Detect which cell encompasses the target text, then output its (x, y) center coordinate. 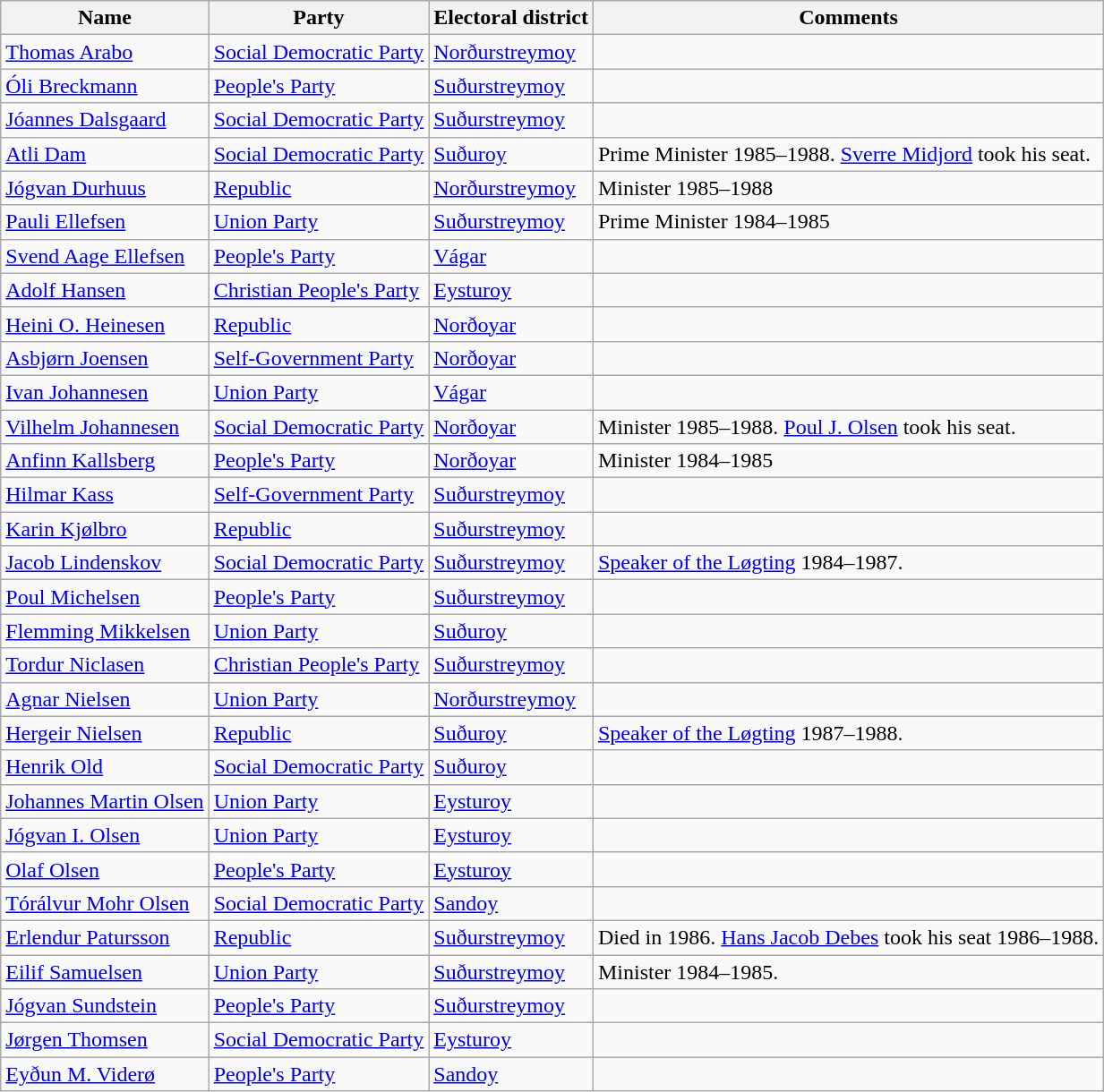
Jógvan Sundstein (105, 1006)
Tórálvur Mohr Olsen (105, 903)
Poul Michelsen (105, 597)
Tordur Niclasen (105, 665)
Asbjørn Joensen (105, 358)
Karin Kjølbro (105, 529)
Jógvan Durhuus (105, 188)
Anfinn Kallsberg (105, 461)
Minister 1985–1988. Poul J. Olsen took his seat. (848, 427)
Speaker of the Løgting 1984–1987. (848, 563)
Atli Dam (105, 154)
Heini O. Heinesen (105, 324)
Pauli Ellefsen (105, 222)
Comments (848, 18)
Flemming Mikkelsen (105, 631)
Henrik Old (105, 767)
Thomas Arabo (105, 52)
Jørgen Thomsen (105, 1040)
Prime Minister 1984–1985 (848, 222)
Minister 1984–1985. (848, 971)
Erlendur Patursson (105, 937)
Adolf Hansen (105, 290)
Agnar Nielsen (105, 699)
Olaf Olsen (105, 869)
Electoral district (511, 18)
Ivan Johannesen (105, 392)
Svend Aage Ellefsen (105, 256)
Speaker of the Løgting 1987–1988. (848, 733)
Jógvan I. Olsen (105, 835)
Party (319, 18)
Hilmar Kass (105, 495)
Name (105, 18)
Died in 1986. Hans Jacob Debes took his seat 1986–1988. (848, 937)
Hergeir Nielsen (105, 733)
Prime Minister 1985–1988. Sverre Midjord took his seat. (848, 154)
Jacob Lindenskov (105, 563)
Óli Breckmann (105, 86)
Johannes Martin Olsen (105, 801)
Eilif Samuelsen (105, 971)
Minister 1984–1985 (848, 461)
Jóannes Dalsgaard (105, 120)
Eyðun M. Viderø (105, 1074)
Vilhelm Johannesen (105, 427)
Minister 1985–1988 (848, 188)
